Provide the [X, Y] coordinate of the cell's center where the given text is located.  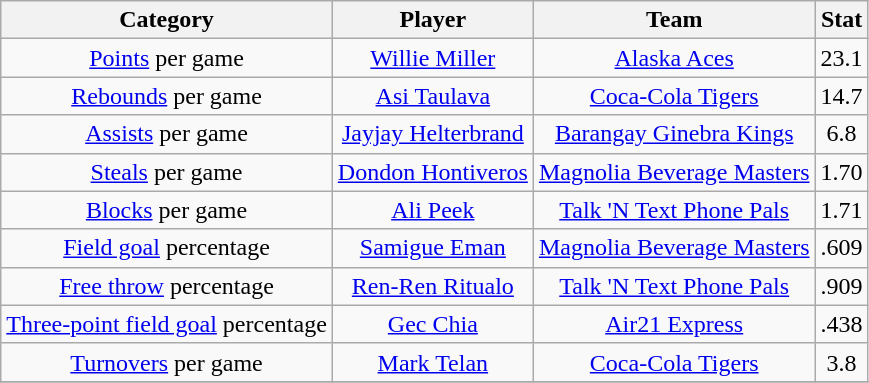
Player [432, 20]
Ren-Ren Ritualo [432, 286]
Turnovers per game [167, 362]
Stat [842, 20]
6.8 [842, 134]
Dondon Hontiveros [432, 172]
Jayjay Helterbrand [432, 134]
Willie Miller [432, 58]
Samigue Eman [432, 248]
Mark Telan [432, 362]
3.8 [842, 362]
1.70 [842, 172]
Asi Taulava [432, 96]
Points per game [167, 58]
.909 [842, 286]
Field goal percentage [167, 248]
Free throw percentage [167, 286]
Category [167, 20]
Blocks per game [167, 210]
Steals per game [167, 172]
1.71 [842, 210]
14.7 [842, 96]
Alaska Aces [674, 58]
Rebounds per game [167, 96]
Barangay Ginebra Kings [674, 134]
Ali Peek [432, 210]
Gec Chia [432, 324]
Three-point field goal percentage [167, 324]
23.1 [842, 58]
.438 [842, 324]
Team [674, 20]
Assists per game [167, 134]
Air21 Express [674, 324]
.609 [842, 248]
